Return the (X, Y) coordinate for the center point of the cell that contains the specified text.  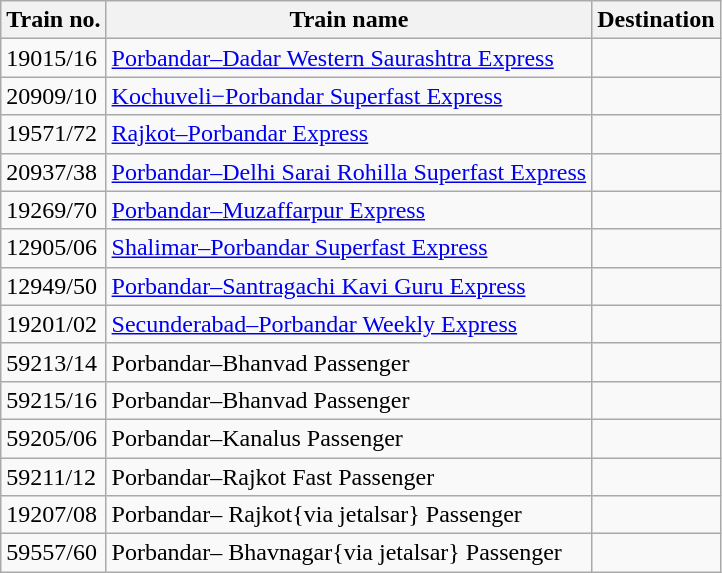
19571/72 (54, 134)
59211/12 (54, 477)
Kochuveli−Porbandar Superfast Express (349, 96)
20909/10 (54, 96)
19207/08 (54, 515)
Rajkot–Porbandar Express (349, 134)
Shalimar–Porbandar Superfast Express (349, 248)
59557/60 (54, 553)
Train no. (54, 20)
Secunderabad–Porbandar Weekly Express (349, 324)
19201/02 (54, 324)
12949/50 (54, 286)
Porbandar–Santragachi Kavi Guru Express (349, 286)
Porbandar– Bhavnagar{via jetalsar} Passenger (349, 553)
20937/38 (54, 172)
Porbandar– Rajkot{via jetalsar} Passenger (349, 515)
Porbandar–Dadar Western Saurashtra Express (349, 58)
Porbandar–Rajkot Fast Passenger (349, 477)
Porbandar–Muzaffarpur Express (349, 210)
Porbandar–Kanalus Passenger (349, 438)
Train name (349, 20)
59215/16 (54, 400)
12905/06 (54, 248)
Destination (656, 20)
19015/16 (54, 58)
59213/14 (54, 362)
59205/06 (54, 438)
Porbandar–Delhi Sarai Rohilla Superfast Express (349, 172)
19269/70 (54, 210)
